From the cell containing the given text, extract its center point as (x, y) coordinate. 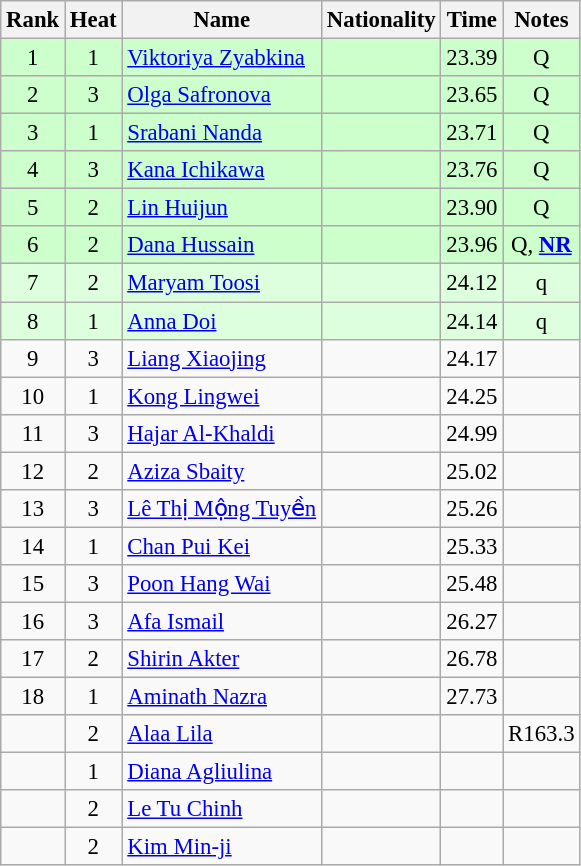
Shirin Akter (222, 659)
Maryam Toosi (222, 283)
Nationality (380, 20)
Time (472, 20)
23.76 (472, 170)
Olga Safronova (222, 95)
Dana Hussain (222, 245)
11 (33, 433)
10 (33, 396)
Aminath Nazra (222, 697)
23.96 (472, 245)
Kana Ichikawa (222, 170)
26.27 (472, 621)
Heat (94, 20)
25.48 (472, 584)
27.73 (472, 697)
14 (33, 546)
Name (222, 20)
17 (33, 659)
Anna Doi (222, 321)
8 (33, 321)
24.17 (472, 358)
4 (33, 170)
9 (33, 358)
Liang Xiaojing (222, 358)
6 (33, 245)
25.26 (472, 509)
25.33 (472, 546)
Q, NR (542, 245)
7 (33, 283)
Diana Agliulina (222, 772)
Viktoriya Zyabkina (222, 58)
25.02 (472, 471)
24.14 (472, 321)
Kim Min-ji (222, 847)
Alaa Lila (222, 734)
13 (33, 509)
26.78 (472, 659)
16 (33, 621)
Rank (33, 20)
23.71 (472, 133)
Afa Ismail (222, 621)
Le Tu Chinh (222, 809)
Lê Thị Mộng Tuyền (222, 509)
Chan Pui Kei (222, 546)
24.12 (472, 283)
24.99 (472, 433)
18 (33, 697)
23.90 (472, 208)
Lin Huijun (222, 208)
Kong Lingwei (222, 396)
Notes (542, 20)
12 (33, 471)
23.65 (472, 95)
Aziza Sbaity (222, 471)
Hajar Al-Khaldi (222, 433)
23.39 (472, 58)
R163.3 (542, 734)
24.25 (472, 396)
5 (33, 208)
Srabani Nanda (222, 133)
15 (33, 584)
Poon Hang Wai (222, 584)
